Detect which cell encompasses the target text, then output its [X, Y] center coordinate. 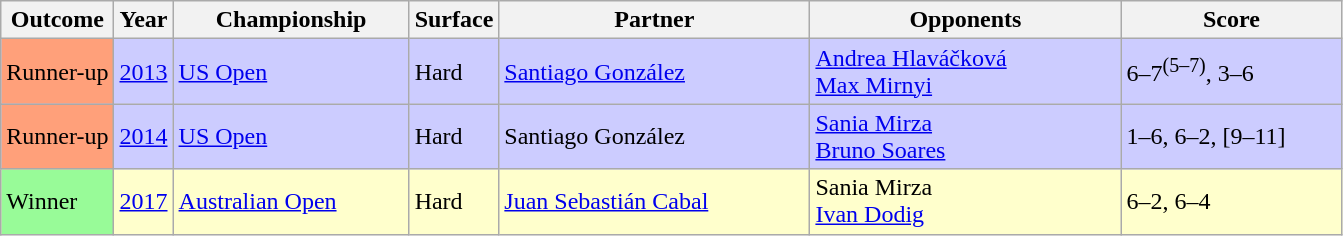
Outcome [58, 20]
1–6, 6–2, [9–11] [1232, 136]
2013 [144, 72]
Opponents [966, 20]
Score [1232, 20]
Year [144, 20]
Australian Open [291, 202]
2017 [144, 202]
Sania Mirza Bruno Soares [966, 136]
Partner [654, 20]
Championship [291, 20]
Surface [454, 20]
6–7(5–7), 3–6 [1232, 72]
Juan Sebastián Cabal [654, 202]
Winner [58, 202]
Sania Mirza Ivan Dodig [966, 202]
6–2, 6–4 [1232, 202]
Andrea Hlaváčková Max Mirnyi [966, 72]
2014 [144, 136]
